Output the [x, y] coordinate of the center of the cell containing the given text.  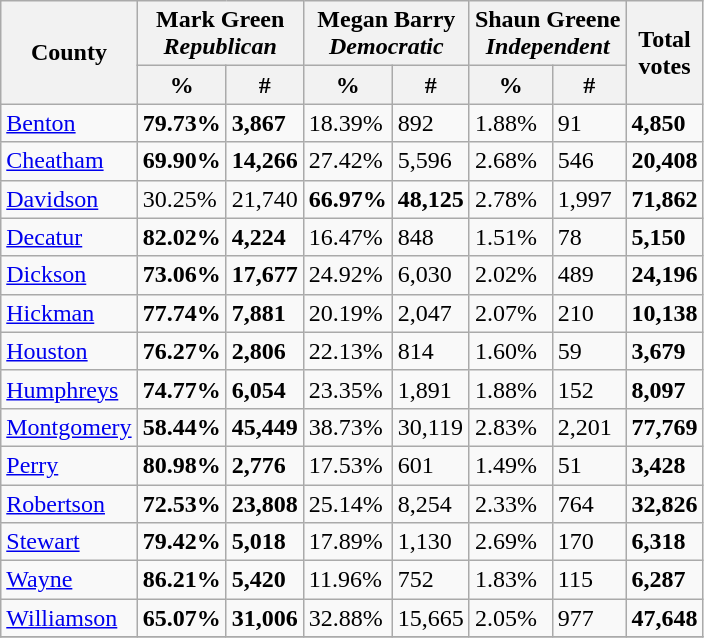
1,997 [589, 199]
Montgomery [69, 427]
977 [589, 618]
546 [589, 161]
73.06% [182, 275]
1.49% [510, 465]
892 [430, 123]
25.14% [348, 503]
48,125 [430, 199]
38.73% [348, 427]
30.25% [182, 199]
1.60% [510, 351]
764 [589, 503]
72.53% [182, 503]
32,826 [664, 503]
752 [430, 580]
Dickson [69, 275]
2,047 [430, 313]
71,862 [664, 199]
Davidson [69, 199]
1.83% [510, 580]
4,224 [264, 237]
65.07% [182, 618]
489 [589, 275]
79.42% [182, 542]
24.92% [348, 275]
848 [430, 237]
3,867 [264, 123]
2,776 [264, 465]
24,196 [664, 275]
58.44% [182, 427]
5,150 [664, 237]
6,318 [664, 542]
86.21% [182, 580]
14,266 [264, 161]
45,449 [264, 427]
Williamson [69, 618]
Mark GreenRepublican [220, 34]
27.42% [348, 161]
601 [430, 465]
18.39% [348, 123]
17.53% [348, 465]
1.51% [510, 237]
76.27% [182, 351]
115 [589, 580]
3,679 [664, 351]
Totalvotes [664, 52]
11.96% [348, 580]
210 [589, 313]
23.35% [348, 389]
Shaun GreeneIndependent [548, 34]
78 [589, 237]
7,881 [264, 313]
59 [589, 351]
5,596 [430, 161]
2,201 [589, 427]
Wayne [69, 580]
20,408 [664, 161]
Hickman [69, 313]
77,769 [664, 427]
30,119 [430, 427]
8,097 [664, 389]
Perry [69, 465]
814 [430, 351]
3,428 [664, 465]
Humphreys [69, 389]
8,254 [430, 503]
47,648 [664, 618]
Cheatham [69, 161]
Megan BarryDemocratic [386, 34]
2.83% [510, 427]
21,740 [264, 199]
5,420 [264, 580]
79.73% [182, 123]
82.02% [182, 237]
80.98% [182, 465]
6,054 [264, 389]
31,006 [264, 618]
20.19% [348, 313]
10,138 [664, 313]
69.90% [182, 161]
15,665 [430, 618]
17,677 [264, 275]
Robertson [69, 503]
2.07% [510, 313]
74.77% [182, 389]
77.74% [182, 313]
170 [589, 542]
1,891 [430, 389]
2.33% [510, 503]
23,808 [264, 503]
2.69% [510, 542]
17.89% [348, 542]
County [69, 52]
6,287 [664, 580]
1,130 [430, 542]
2.02% [510, 275]
32.88% [348, 618]
2.78% [510, 199]
66.97% [348, 199]
Houston [69, 351]
2,806 [264, 351]
91 [589, 123]
4,850 [664, 123]
5,018 [264, 542]
6,030 [430, 275]
Stewart [69, 542]
51 [589, 465]
Decatur [69, 237]
22.13% [348, 351]
2.05% [510, 618]
Benton [69, 123]
2.68% [510, 161]
152 [589, 389]
16.47% [348, 237]
